Scan for the cell matching the given text and deliver its (X, Y) coordinate at center. 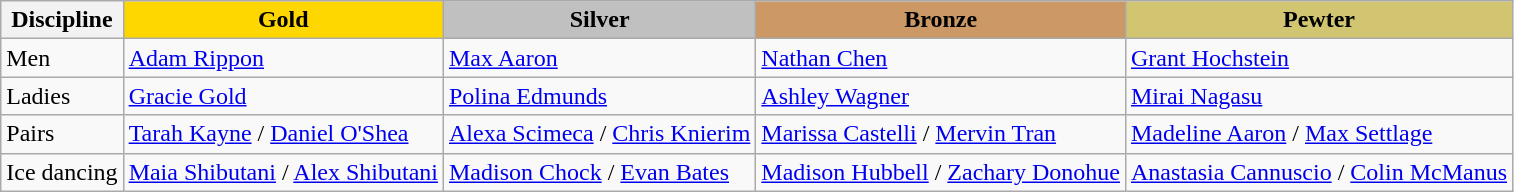
Tarah Kayne / Daniel O'Shea (283, 134)
Marissa Castelli / Mervin Tran (941, 134)
Pairs (62, 134)
Ice dancing (62, 172)
Gold (283, 20)
Men (62, 58)
Ladies (62, 96)
Anastasia Cannuscio / Colin McManus (1318, 172)
Maia Shibutani / Alex Shibutani (283, 172)
Adam Rippon (283, 58)
Ashley Wagner (941, 96)
Alexa Scimeca / Chris Knierim (599, 134)
Pewter (1318, 20)
Gracie Gold (283, 96)
Madison Chock / Evan Bates (599, 172)
Silver (599, 20)
Polina Edmunds (599, 96)
Max Aaron (599, 58)
Grant Hochstein (1318, 58)
Discipline (62, 20)
Mirai Nagasu (1318, 96)
Bronze (941, 20)
Nathan Chen (941, 58)
Madison Hubbell / Zachary Donohue (941, 172)
Madeline Aaron / Max Settlage (1318, 134)
